Locate the cell with the specified text and output its [x, y] center coordinate. 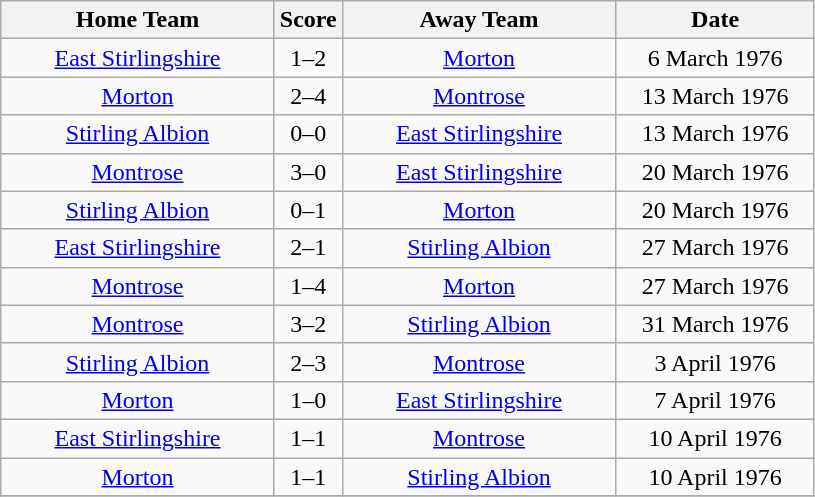
1–2 [308, 58]
3–0 [308, 172]
1–4 [308, 286]
Score [308, 20]
2–1 [308, 248]
2–4 [308, 96]
1–0 [308, 400]
7 April 1976 [716, 400]
6 March 1976 [716, 58]
3–2 [308, 324]
3 April 1976 [716, 362]
0–1 [308, 210]
31 March 1976 [716, 324]
Date [716, 20]
2–3 [308, 362]
0–0 [308, 134]
Home Team [138, 20]
Away Team [479, 20]
